Provide the [X, Y] coordinate of the cell's center where the given text is located.  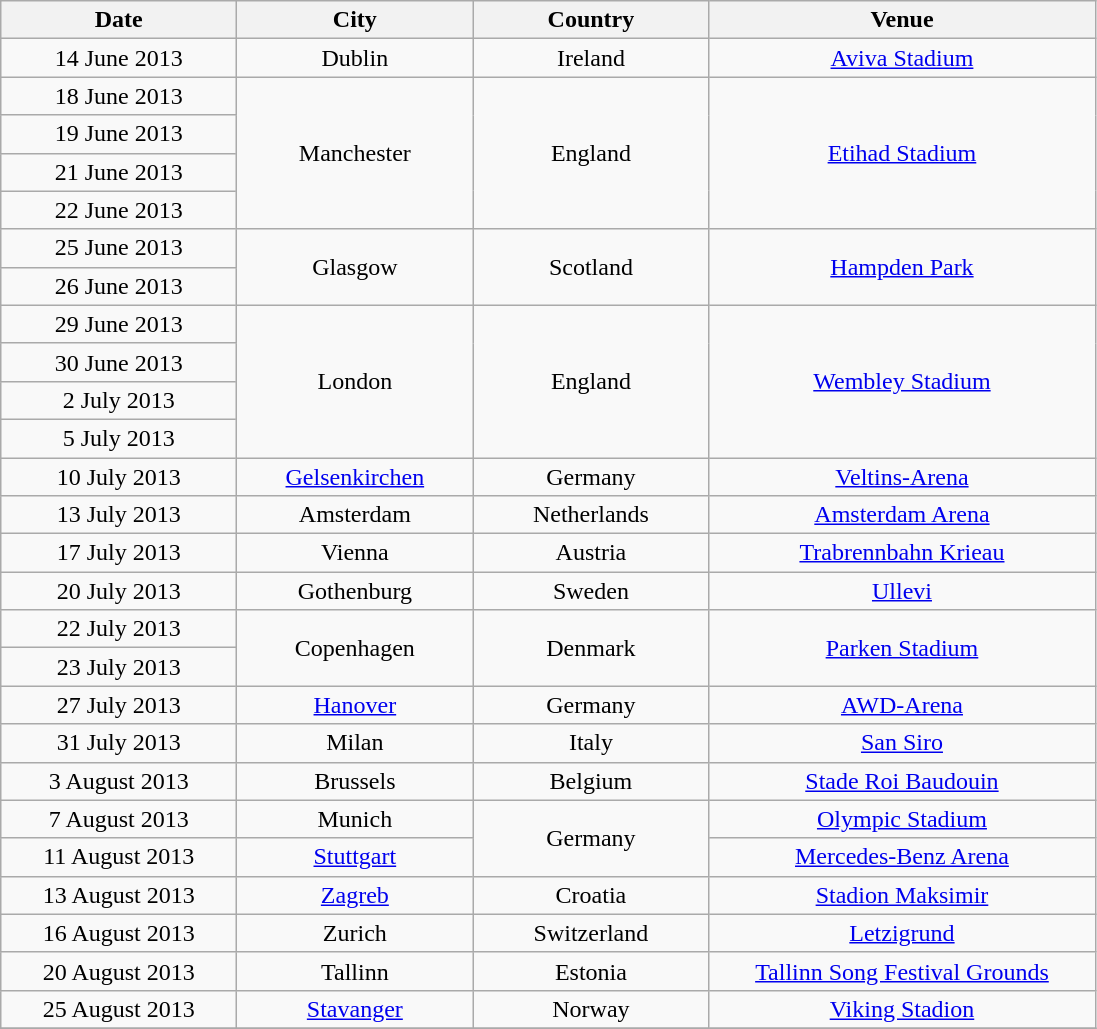
Veltins-Arena [902, 477]
Austria [591, 553]
21 June 2013 [119, 172]
Trabrennbahn Krieau [902, 553]
Italy [591, 743]
20 July 2013 [119, 591]
Ullevi [902, 591]
Hanover [355, 705]
Netherlands [591, 515]
Zurich [355, 933]
Glasgow [355, 267]
Parken Stadium [902, 648]
Olympic Stadium [902, 819]
Vienna [355, 553]
Manchester [355, 153]
2 July 2013 [119, 400]
Venue [902, 20]
Wembley Stadium [902, 381]
Estonia [591, 971]
27 July 2013 [119, 705]
Stadion Maksimir [902, 895]
City [355, 20]
Denmark [591, 648]
Tallinn Song Festival Grounds [902, 971]
Stuttgart [355, 857]
3 August 2013 [119, 781]
10 July 2013 [119, 477]
5 July 2013 [119, 438]
Hampden Park [902, 267]
Switzerland [591, 933]
22 June 2013 [119, 210]
13 August 2013 [119, 895]
Brussels [355, 781]
AWD-Arena [902, 705]
22 July 2013 [119, 629]
Milan [355, 743]
Etihad Stadium [902, 153]
Stade Roi Baudouin [902, 781]
11 August 2013 [119, 857]
Country [591, 20]
20 August 2013 [119, 971]
19 June 2013 [119, 134]
31 July 2013 [119, 743]
17 July 2013 [119, 553]
Gelsenkirchen [355, 477]
Aviva Stadium [902, 58]
Zagreb [355, 895]
26 June 2013 [119, 286]
Norway [591, 1009]
Ireland [591, 58]
30 June 2013 [119, 362]
Belgium [591, 781]
Tallinn [355, 971]
London [355, 381]
29 June 2013 [119, 324]
Croatia [591, 895]
Stavanger [355, 1009]
Viking Stadion [902, 1009]
Scotland [591, 267]
Sweden [591, 591]
25 June 2013 [119, 248]
Copenhagen [355, 648]
Dublin [355, 58]
7 August 2013 [119, 819]
13 July 2013 [119, 515]
25 August 2013 [119, 1009]
San Siro [902, 743]
Letzigrund [902, 933]
14 June 2013 [119, 58]
23 July 2013 [119, 667]
Munich [355, 819]
Gothenburg [355, 591]
Amsterdam Arena [902, 515]
Date [119, 20]
Amsterdam [355, 515]
Mercedes-Benz Arena [902, 857]
18 June 2013 [119, 96]
16 August 2013 [119, 933]
